For the text-containing cell, return its midpoint in [X, Y] coordinate format. 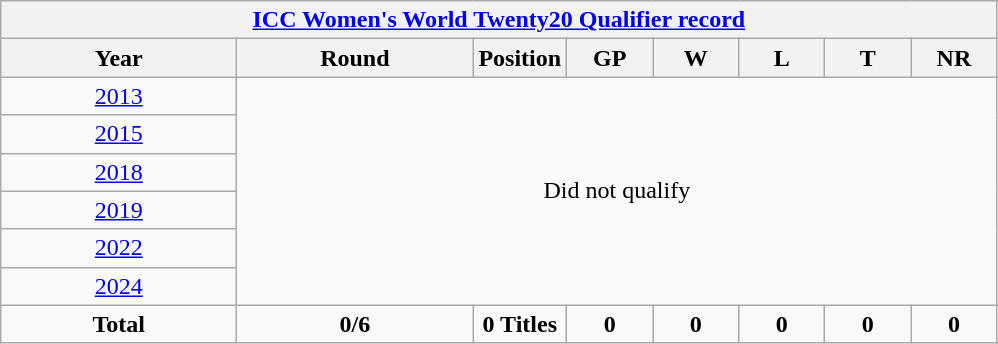
Did not qualify [617, 191]
2024 [119, 286]
NR [954, 58]
T [868, 58]
Position [520, 58]
L [782, 58]
W [696, 58]
0 Titles [520, 324]
Round [355, 58]
2018 [119, 172]
2022 [119, 248]
0/6 [355, 324]
ICC Women's World Twenty20 Qualifier record [499, 20]
GP [610, 58]
Year [119, 58]
2015 [119, 134]
2019 [119, 210]
2013 [119, 96]
Total [119, 324]
